Search for the cell housing the specified text and yield its (x, y) center coordinate. 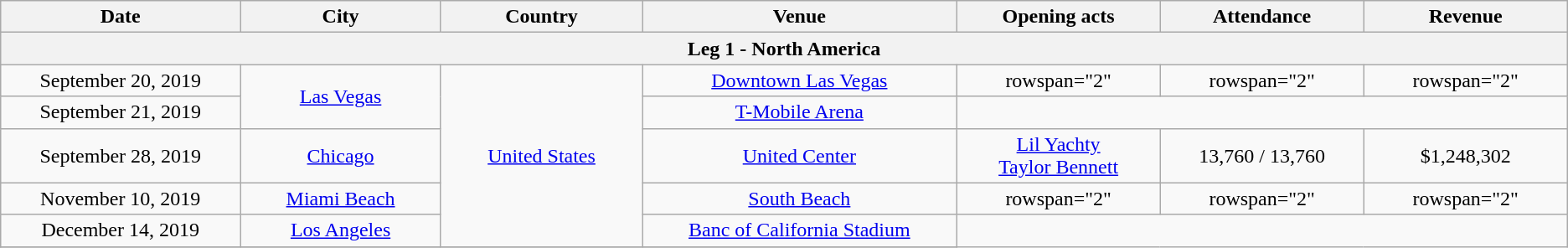
Downtown Las Vegas (799, 80)
Attendance (1261, 17)
Las Vegas (341, 96)
Revenue (1466, 17)
13,760 / 13,760 (1261, 156)
December 14, 2019 (121, 230)
Date (121, 17)
Banc of California Stadium (799, 230)
Miami Beach (341, 199)
Venue (799, 17)
$1,248,302 (1466, 156)
September 28, 2019 (121, 156)
City (341, 17)
United Center (799, 156)
Los Angeles (341, 230)
Chicago (341, 156)
Lil YachtyTaylor Bennett (1059, 156)
September 21, 2019 (121, 112)
T-Mobile Arena (799, 112)
Opening acts (1059, 17)
September 20, 2019 (121, 80)
November 10, 2019 (121, 199)
Country (541, 17)
Leg 1 - North America (784, 49)
South Beach (799, 199)
United States (541, 156)
